Provide the (x, y) coordinate of the cell's center where the given text is located.  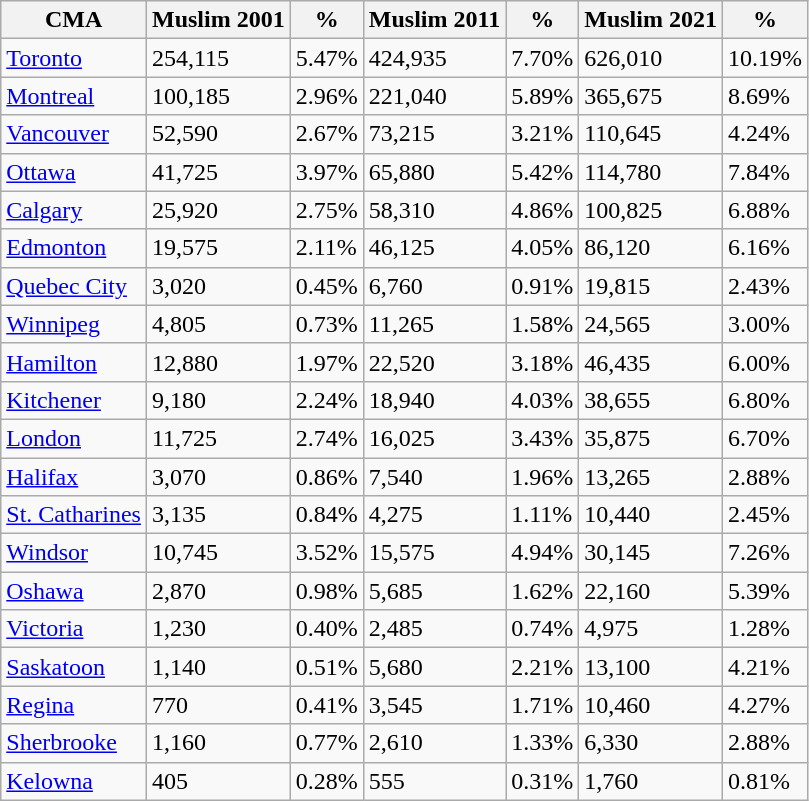
4.03% (542, 400)
7.26% (764, 553)
4,275 (434, 515)
6.88% (764, 210)
38,655 (651, 400)
1,230 (218, 629)
4.24% (764, 134)
Toronto (74, 58)
0.91% (542, 286)
0.40% (326, 629)
2.11% (326, 248)
41,725 (218, 172)
2.45% (764, 515)
6.70% (764, 438)
2.67% (326, 134)
19,815 (651, 286)
3.97% (326, 172)
Winnipeg (74, 324)
30,145 (651, 553)
10,440 (651, 515)
52,590 (218, 134)
19,575 (218, 248)
86,120 (651, 248)
1.28% (764, 629)
4.27% (764, 705)
6.16% (764, 248)
2.24% (326, 400)
5.39% (764, 591)
11,725 (218, 438)
Sherbrooke (74, 743)
Kitchener (74, 400)
Halifax (74, 477)
St. Catharines (74, 515)
3.43% (542, 438)
7.70% (542, 58)
Muslim 2011 (434, 20)
365,675 (651, 96)
CMA (74, 20)
46,125 (434, 248)
1.71% (542, 705)
2,610 (434, 743)
Regina (74, 705)
5.42% (542, 172)
1.96% (542, 477)
4.94% (542, 553)
0.28% (326, 781)
2.21% (542, 667)
3.18% (542, 362)
3,020 (218, 286)
3,070 (218, 477)
0.31% (542, 781)
46,435 (651, 362)
405 (218, 781)
1,160 (218, 743)
3.21% (542, 134)
3.52% (326, 553)
25,920 (218, 210)
Edmonton (74, 248)
9,180 (218, 400)
4,805 (218, 324)
0.51% (326, 667)
22,160 (651, 591)
4.21% (764, 667)
3.00% (764, 324)
London (74, 438)
1,760 (651, 781)
0.86% (326, 477)
13,265 (651, 477)
1.62% (542, 591)
0.45% (326, 286)
24,565 (651, 324)
Ottawa (74, 172)
5.89% (542, 96)
4,975 (651, 629)
2.96% (326, 96)
1,140 (218, 667)
114,780 (651, 172)
100,185 (218, 96)
7.84% (764, 172)
2.43% (764, 286)
4.86% (542, 210)
6.00% (764, 362)
221,040 (434, 96)
0.84% (326, 515)
0.81% (764, 781)
7,540 (434, 477)
10,460 (651, 705)
5,680 (434, 667)
Hamilton (74, 362)
Muslim 2021 (651, 20)
Kelowna (74, 781)
2.74% (326, 438)
5.47% (326, 58)
13,100 (651, 667)
2,870 (218, 591)
0.41% (326, 705)
1.33% (542, 743)
424,935 (434, 58)
100,825 (651, 210)
18,940 (434, 400)
11,265 (434, 324)
0.77% (326, 743)
10,745 (218, 553)
35,875 (651, 438)
6,760 (434, 286)
Victoria (74, 629)
3,545 (434, 705)
0.74% (542, 629)
2.75% (326, 210)
Quebec City (74, 286)
15,575 (434, 553)
254,115 (218, 58)
770 (218, 705)
110,645 (651, 134)
Muslim 2001 (218, 20)
58,310 (434, 210)
8.69% (764, 96)
16,025 (434, 438)
Calgary (74, 210)
4.05% (542, 248)
1.58% (542, 324)
0.98% (326, 591)
73,215 (434, 134)
1.11% (542, 515)
5,685 (434, 591)
Vancouver (74, 134)
Saskatoon (74, 667)
10.19% (764, 58)
65,880 (434, 172)
12,880 (218, 362)
Windsor (74, 553)
6,330 (651, 743)
0.73% (326, 324)
Montreal (74, 96)
1.97% (326, 362)
2,485 (434, 629)
22,520 (434, 362)
626,010 (651, 58)
6.80% (764, 400)
555 (434, 781)
Oshawa (74, 591)
3,135 (218, 515)
